Identify which cell holds the provided text, then report its [X, Y] central coordinate. 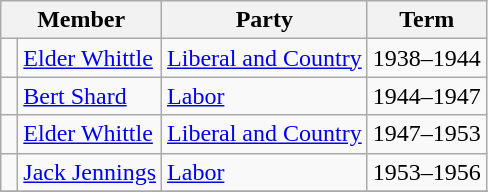
1947–1953 [426, 134]
Party [265, 20]
Jack Jennings [90, 172]
1953–1956 [426, 172]
Term [426, 20]
1938–1944 [426, 58]
Member [82, 20]
1944–1947 [426, 96]
Bert Shard [90, 96]
